Scan for the cell matching the given text and deliver its (x, y) coordinate at center. 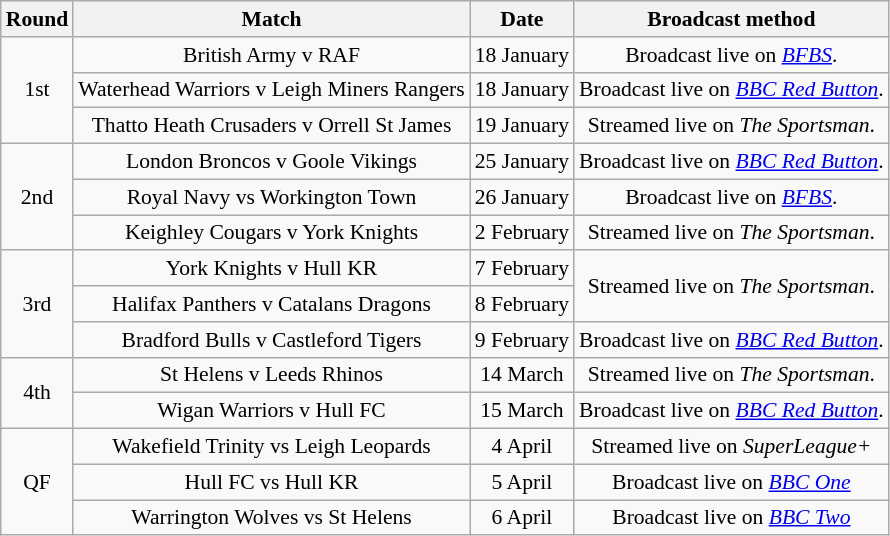
Hull FC vs Hull KR (271, 482)
Halifax Panthers v Catalans Dragons (271, 304)
Broadcast live on BBC One (732, 482)
6 April (522, 518)
Thatto Heath Crusaders v Orrell St James (271, 126)
4 April (522, 447)
Waterhead Warriors v Leigh Miners Rangers (271, 90)
15 March (522, 411)
Broadcast method (732, 19)
Round (38, 19)
2 February (522, 233)
London Broncos v Goole Vikings (271, 162)
Wakefield Trinity vs Leigh Leopards (271, 447)
9 February (522, 340)
19 January (522, 126)
St Helens v Leeds Rhinos (271, 375)
8 February (522, 304)
1st (38, 90)
25 January (522, 162)
Date (522, 19)
5 April (522, 482)
7 February (522, 269)
Broadcast live on BBC Two (732, 518)
Match (271, 19)
Wigan Warriors v Hull FC (271, 411)
Streamed live on SuperLeague+ (732, 447)
Royal Navy vs Workington Town (271, 197)
York Knights v Hull KR (271, 269)
2nd (38, 198)
4th (38, 392)
Keighley Cougars v York Knights (271, 233)
3rd (38, 304)
26 January (522, 197)
British Army v RAF (271, 55)
QF (38, 482)
14 March (522, 375)
Bradford Bulls v Castleford Tigers (271, 340)
Warrington Wolves vs St Helens (271, 518)
